Determine the (x, y) coordinate at the center of the cell enclosing the given text.  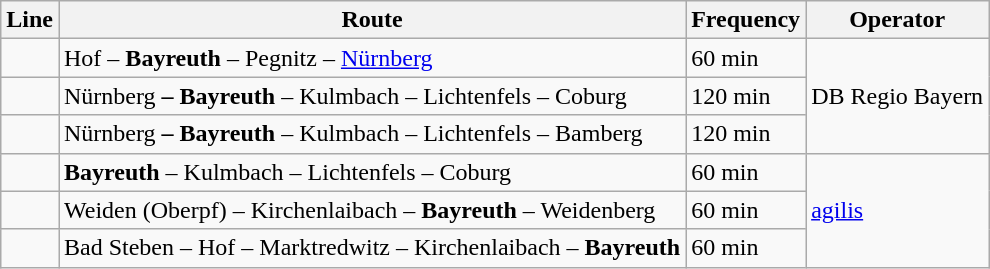
Route (372, 20)
Nürnberg – Bayreuth – Kulmbach – Lichtenfels – Coburg (372, 96)
Operator (898, 20)
Nürnberg – Bayreuth – Kulmbach – Lichtenfels – Bamberg (372, 134)
agilis (898, 210)
Hof – Bayreuth – Pegnitz – Nürnberg (372, 58)
Frequency (746, 20)
Bad Steben – Hof – Marktredwitz – Kirchenlaibach – Bayreuth (372, 248)
DB Regio Bayern (898, 96)
Line (30, 20)
Weiden (Oberpf) – Kirchenlaibach – Bayreuth – Weidenberg (372, 210)
Bayreuth – Kulmbach – Lichtenfels – Coburg (372, 172)
